Extract the [x, y] coordinate from the center of the cell holding the provided text.  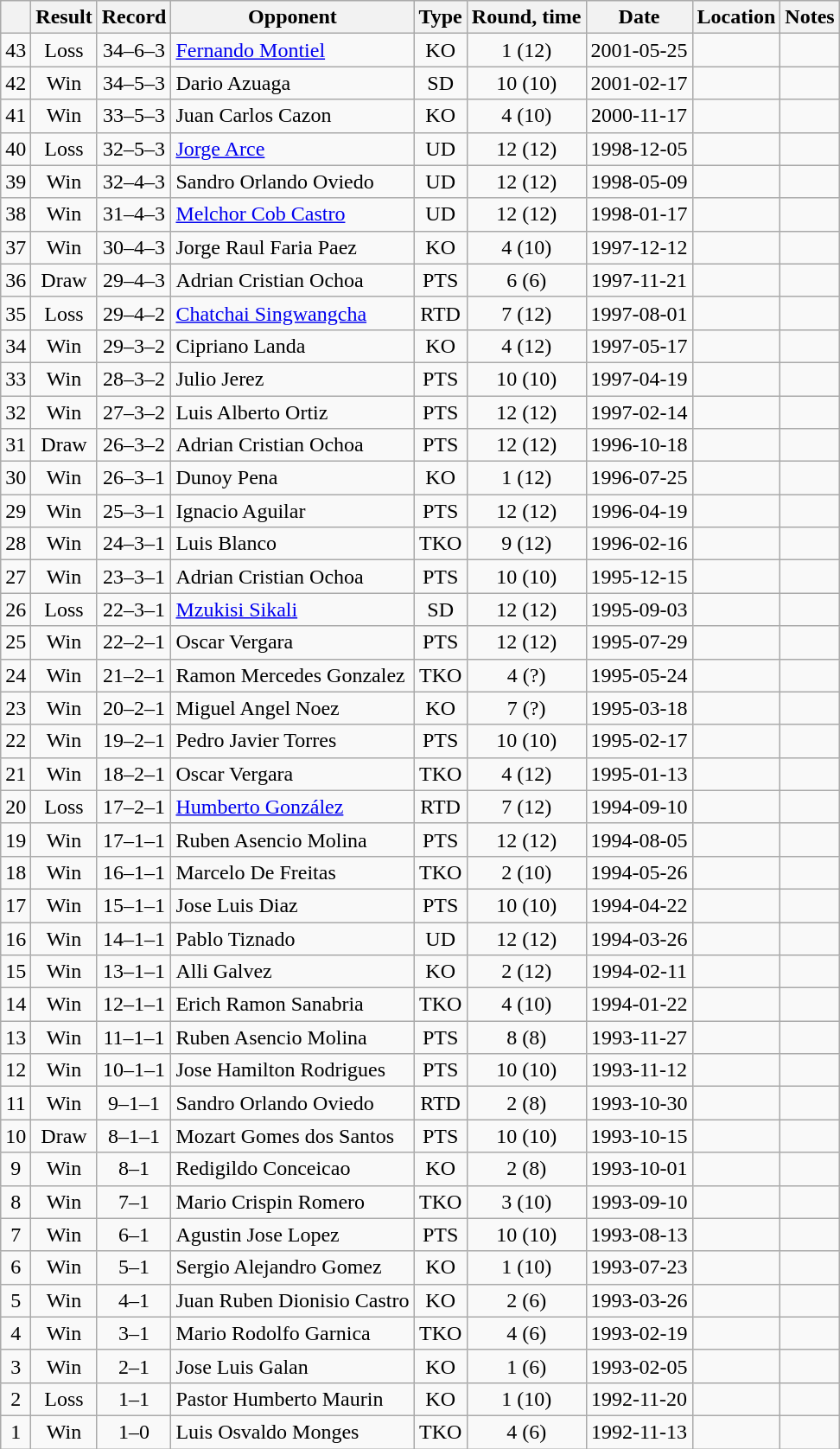
Jose Luis Diaz [292, 905]
11–1–1 [134, 1037]
Location [736, 17]
Dunoy Pena [292, 478]
29–4–2 [134, 313]
26–3–2 [134, 445]
2000-11-17 [640, 116]
1993-10-15 [640, 1136]
9 (12) [526, 544]
2 (6) [526, 1300]
32–4–3 [134, 182]
1995-12-15 [640, 577]
7 (?) [526, 708]
18 [16, 872]
5 [16, 1300]
9 [16, 1169]
Ramon Mercedes Gonzalez [292, 675]
Humberto González [292, 807]
8–1–1 [134, 1136]
30 [16, 478]
24–3–1 [134, 544]
20–2–1 [134, 708]
17 [16, 905]
Mozart Gomes dos Santos [292, 1136]
Juan Ruben Dionisio Castro [292, 1300]
Marcelo De Freitas [292, 872]
Round, time [526, 17]
26–3–1 [134, 478]
13–1–1 [134, 972]
Sergio Alejandro Gomez [292, 1267]
39 [16, 182]
1997-04-19 [640, 379]
21–2–1 [134, 675]
1993-07-23 [640, 1267]
Redigildo Conceicao [292, 1169]
1993-03-26 [640, 1300]
42 [16, 83]
2 [16, 1399]
1996-07-25 [640, 478]
Mario Rodolfo Garnica [292, 1333]
1997-12-12 [640, 247]
Jorge Arce [292, 149]
1–0 [134, 1432]
29 [16, 511]
20 [16, 807]
12 [16, 1070]
1 (6) [526, 1366]
Pastor Humberto Maurin [292, 1399]
Luis Alberto Ortiz [292, 412]
6 (6) [526, 280]
Erich Ramon Sanabria [292, 1005]
Jose Luis Galan [292, 1366]
22–2–1 [134, 642]
32–5–3 [134, 149]
27–3–2 [134, 412]
28 [16, 544]
1994-05-26 [640, 872]
1993-10-30 [640, 1103]
Luis Osvaldo Monges [292, 1432]
Record [134, 17]
Mario Crispin Romero [292, 1202]
36 [16, 280]
15–1–1 [134, 905]
1993-11-27 [640, 1037]
1994-08-05 [640, 839]
26 [16, 610]
Melchor Cob Castro [292, 214]
1993-11-12 [640, 1070]
Pablo Tiznado [292, 938]
1992-11-20 [640, 1399]
24 [16, 675]
1993-09-10 [640, 1202]
13 [16, 1037]
17–1–1 [134, 839]
29–3–2 [134, 346]
2 (12) [526, 972]
1995-03-18 [640, 708]
8 (8) [526, 1037]
Jose Hamilton Rodrigues [292, 1070]
29–4–3 [134, 280]
1992-11-13 [640, 1432]
1994-02-11 [640, 972]
6–1 [134, 1235]
1994-03-26 [640, 938]
35 [16, 313]
19–2–1 [134, 741]
1 [16, 1432]
10–1–1 [134, 1070]
8 [16, 1202]
Julio Jerez [292, 379]
15 [16, 972]
43 [16, 50]
Date [640, 17]
25–3–1 [134, 511]
1–1 [134, 1399]
23–3–1 [134, 577]
1995-09-03 [640, 610]
Luis Blanco [292, 544]
12–1–1 [134, 1005]
7–1 [134, 1202]
11 [16, 1103]
Mzukisi Sikali [292, 610]
1996-02-16 [640, 544]
33–5–3 [134, 116]
34–5–3 [134, 83]
14 [16, 1005]
6 [16, 1267]
Cipriano Landa [292, 346]
4–1 [134, 1300]
3 [16, 1366]
Jorge Raul Faria Paez [292, 247]
1995-07-29 [640, 642]
21 [16, 774]
Chatchai Singwangcha [292, 313]
31–4–3 [134, 214]
1997-05-17 [640, 346]
1998-12-05 [640, 149]
2 (10) [526, 872]
3 (10) [526, 1202]
Fernando Montiel [292, 50]
1994-01-22 [640, 1005]
Notes [810, 17]
1993-02-19 [640, 1333]
5–1 [134, 1267]
Agustin Jose Lopez [292, 1235]
2–1 [134, 1366]
Miguel Angel Noez [292, 708]
1995-01-13 [640, 774]
1997-11-21 [640, 280]
3–1 [134, 1333]
1998-05-09 [640, 182]
14–1–1 [134, 938]
28–3–2 [134, 379]
41 [16, 116]
34–6–3 [134, 50]
2001-05-25 [640, 50]
4 [16, 1333]
Alli Galvez [292, 972]
16 [16, 938]
1993-10-01 [640, 1169]
1997-02-14 [640, 412]
18–2–1 [134, 774]
38 [16, 214]
9–1–1 [134, 1103]
Result [64, 17]
1998-01-17 [640, 214]
7 [16, 1235]
1993-08-13 [640, 1235]
40 [16, 149]
Opponent [292, 17]
17–2–1 [134, 807]
16–1–1 [134, 872]
23 [16, 708]
1995-02-17 [640, 741]
10 [16, 1136]
1995-05-24 [640, 675]
4 (?) [526, 675]
37 [16, 247]
2001-02-17 [640, 83]
1996-04-19 [640, 511]
19 [16, 839]
25 [16, 642]
33 [16, 379]
22 [16, 741]
27 [16, 577]
34 [16, 346]
1994-04-22 [640, 905]
Pedro Javier Torres [292, 741]
31 [16, 445]
1996-10-18 [640, 445]
1993-02-05 [640, 1366]
Type [441, 17]
Dario Azuaga [292, 83]
1997-08-01 [640, 313]
1994-09-10 [640, 807]
32 [16, 412]
Ignacio Aguilar [292, 511]
22–3–1 [134, 610]
30–4–3 [134, 247]
Juan Carlos Cazon [292, 116]
8–1 [134, 1169]
